Output the [X, Y] coordinate of the center of the cell containing the given text.  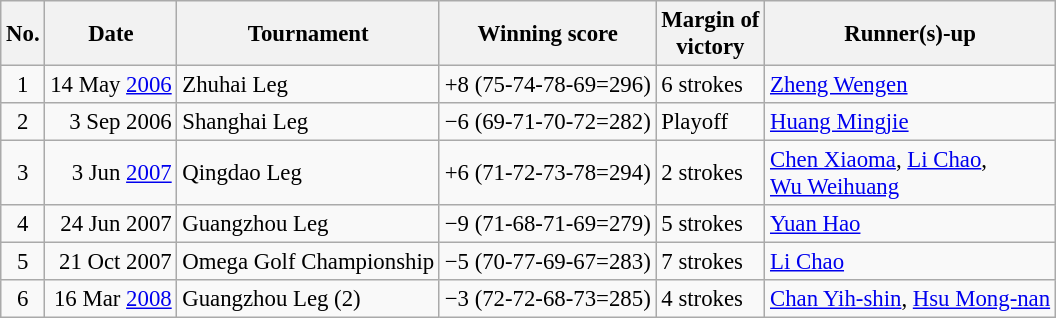
6 [23, 299]
2 [23, 122]
24 Jun 2007 [111, 224]
Playoff [710, 122]
−6 (69-71-70-72=282) [548, 122]
14 May 2006 [111, 85]
Winning score [548, 34]
Chen Xiaoma, Li Chao, Wu Weihuang [910, 174]
21 Oct 2007 [111, 262]
3 [23, 174]
Yuan Hao [910, 224]
3 Sep 2006 [111, 122]
Omega Golf Championship [308, 262]
Shanghai Leg [308, 122]
2 strokes [710, 174]
Qingdao Leg [308, 174]
7 strokes [710, 262]
4 [23, 224]
Date [111, 34]
Guangzhou Leg [308, 224]
Li Chao [910, 262]
Chan Yih-shin, Hsu Mong-nan [910, 299]
1 [23, 85]
5 [23, 262]
Zheng Wengen [910, 85]
−3 (72-72-68-73=285) [548, 299]
Guangzhou Leg (2) [308, 299]
Zhuhai Leg [308, 85]
5 strokes [710, 224]
−9 (71-68-71-69=279) [548, 224]
−5 (70-77-69-67=283) [548, 262]
4 strokes [710, 299]
No. [23, 34]
6 strokes [710, 85]
+8 (75-74-78-69=296) [548, 85]
Huang Mingjie [910, 122]
Runner(s)-up [910, 34]
16 Mar 2008 [111, 299]
3 Jun 2007 [111, 174]
+6 (71-72-73-78=294) [548, 174]
Margin ofvictory [710, 34]
Tournament [308, 34]
